Output the [x, y] coordinate of the center of the cell containing the given text.  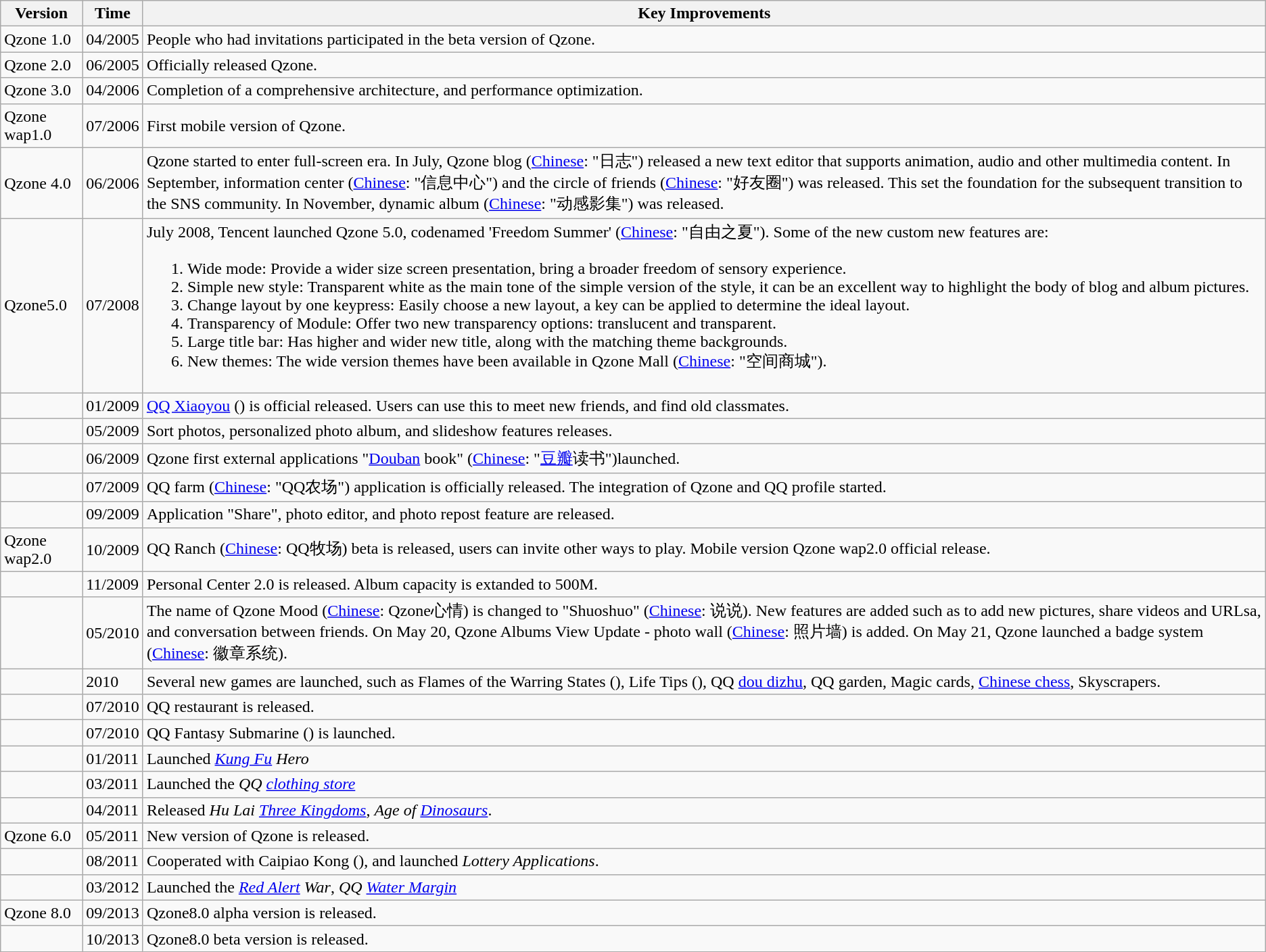
QQ restaurant is released. [704, 707]
Qzone 1.0 [42, 39]
New version of Qzone is released. [704, 836]
Qzone 8.0 [42, 913]
Qzone 4.0 [42, 183]
Qzone wap2.0 [42, 549]
Qzone5.0 [42, 306]
06/2006 [113, 183]
07/2008 [113, 306]
05/2010 [113, 633]
QQ Ranch (Chinese: QQ牧场) beta is released, users can invite other ways to play. Mobile version Qzone wap2.0 official release. [704, 549]
03/2011 [113, 784]
QQ farm (Chinese: "QQ农场") application is officially released. The integration of Qzone and QQ profile started. [704, 487]
01/2009 [113, 406]
Qzone first external applications "Douban book" (Chinese: "豆瓣读书")launched. [704, 458]
Qzone8.0 beta version is released. [704, 938]
10/2013 [113, 938]
09/2013 [113, 913]
Launched the Red Alert War, QQ Water Margin [704, 887]
04/2011 [113, 810]
Application "Share", photo editor, and photo repost feature are released. [704, 515]
Qzone 2.0 [42, 65]
First mobile version of Qzone. [704, 126]
Completion of a comprehensive architecture, and performance optimization. [704, 91]
10/2009 [113, 549]
Cooperated with Caipiao Kong (), and launched Lottery Applications. [704, 861]
11/2009 [113, 584]
06/2005 [113, 65]
People who had invitations participated in the beta version of Qzone. [704, 39]
01/2011 [113, 759]
03/2012 [113, 887]
07/2009 [113, 487]
08/2011 [113, 861]
05/2011 [113, 836]
Officially released Qzone. [704, 65]
Sort photos, personalized photo album, and slideshow features releases. [704, 431]
09/2009 [113, 515]
Time [113, 14]
Key Improvements [704, 14]
QQ Xiaoyou () is official released. Users can use this to meet new friends, and find old classmates. [704, 406]
Qzone8.0 alpha version is released. [704, 913]
04/2006 [113, 91]
05/2009 [113, 431]
07/2006 [113, 126]
Version [42, 14]
Qzone wap1.0 [42, 126]
Personal Center 2.0 is released. Album capacity is extanded to 500M. [704, 584]
Launched Kung Fu Hero [704, 759]
QQ Fantasy Submarine () is launched. [704, 733]
Qzone 3.0 [42, 91]
2010 [113, 682]
04/2005 [113, 39]
Qzone 6.0 [42, 836]
06/2009 [113, 458]
Released Hu Lai Three Kingdoms, Age of Dinosaurs. [704, 810]
Launched the QQ clothing store [704, 784]
